Return [X, Y] of the center of cell containing provided text 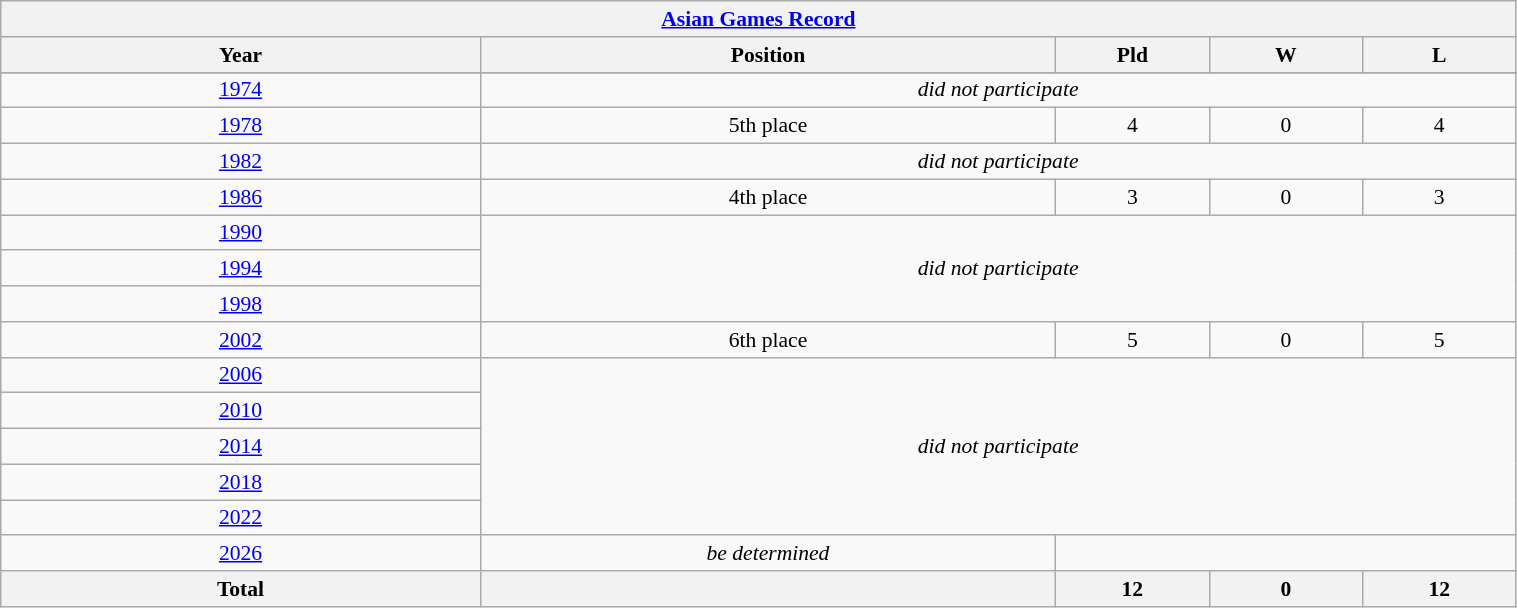
2006 [241, 375]
1990 [241, 233]
1974 [241, 90]
W [1286, 55]
2002 [241, 340]
1982 [241, 162]
6th place [768, 340]
2026 [241, 554]
2010 [241, 411]
5th place [768, 126]
1978 [241, 126]
1998 [241, 304]
Year [241, 55]
Total [241, 589]
4th place [768, 197]
Position [768, 55]
2018 [241, 482]
Pld [1132, 55]
L [1440, 55]
2022 [241, 518]
Asian Games Record [758, 19]
1994 [241, 269]
be determined [768, 554]
2014 [241, 447]
1986 [241, 197]
